Return the (x, y) coordinate for the center point of the cell that contains the specified text.  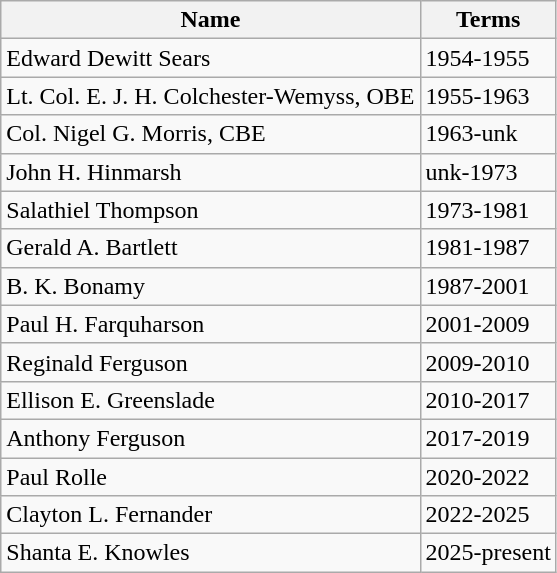
1954-1955 (488, 58)
1973-1981 (488, 210)
Reginald Ferguson (210, 362)
2020-2022 (488, 477)
Paul Rolle (210, 477)
2022-2025 (488, 515)
Ellison E. Greenslade (210, 400)
Edward Dewitt Sears (210, 58)
1955-1963 (488, 96)
Name (210, 20)
Clayton L. Fernander (210, 515)
Anthony Ferguson (210, 438)
Lt. Col. E. J. H. Colchester-Wemyss, OBE (210, 96)
2017-2019 (488, 438)
Shanta E. Knowles (210, 553)
1987-2001 (488, 286)
Gerald A. Bartlett (210, 248)
2025-present (488, 553)
Terms (488, 20)
2009-2010 (488, 362)
1981-1987 (488, 248)
Paul H. Farquharson (210, 324)
unk-1973 (488, 172)
2001-2009 (488, 324)
1963-unk (488, 134)
2010-2017 (488, 400)
Salathiel Thompson (210, 210)
John H. Hinmarsh (210, 172)
Col. Nigel G. Morris, CBE (210, 134)
B. K. Bonamy (210, 286)
